From the cell containing the given text, extract its center point as (X, Y) coordinate. 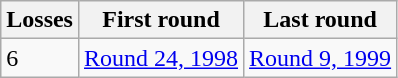
6 (40, 58)
Losses (40, 20)
Round 9, 1999 (320, 58)
Last round (320, 20)
First round (160, 20)
Round 24, 1998 (160, 58)
